Locate the cell with the specified text and output its [x, y] center coordinate. 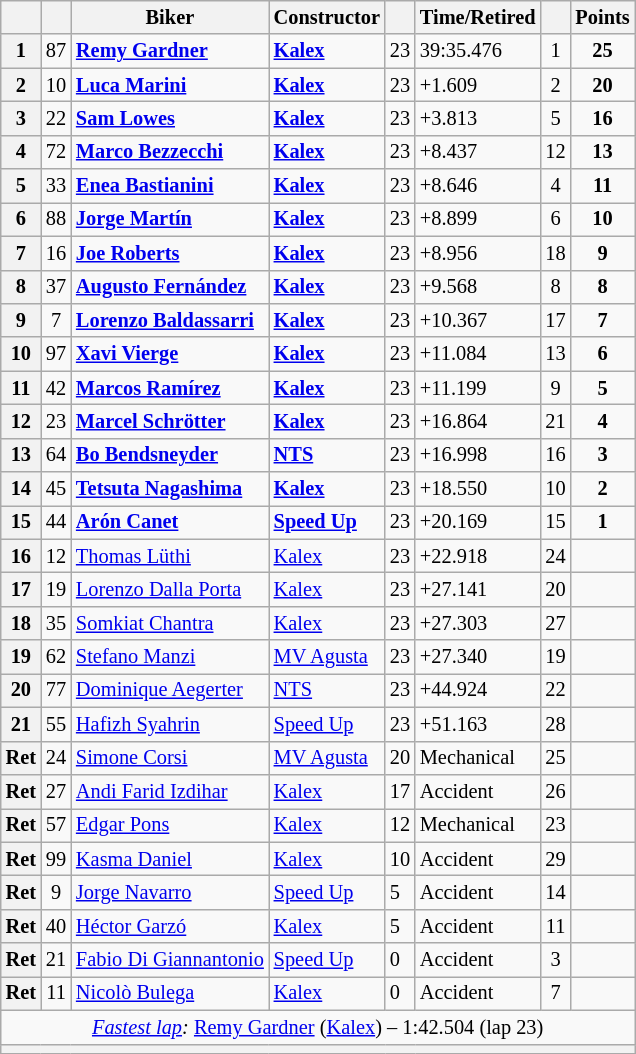
+27.303 [478, 623]
Augusto Fernández [170, 287]
Stefano Manzi [170, 657]
+9.568 [478, 287]
+11.084 [478, 354]
55 [56, 724]
Lorenzo Dalla Porta [170, 589]
+27.340 [478, 657]
Enea Bastianini [170, 186]
Marcel Schrötter [170, 421]
Edgar Pons [170, 825]
Fabio Di Giannantonio [170, 960]
+27.141 [478, 589]
+11.199 [478, 388]
Marcos Ramírez [170, 388]
29 [555, 859]
45 [56, 489]
39:35.476 [478, 51]
Jorge Martín [170, 219]
+20.169 [478, 522]
Jorge Navarro [170, 892]
88 [56, 219]
64 [56, 455]
Points [603, 17]
44 [56, 522]
+8.899 [478, 219]
62 [56, 657]
+10.367 [478, 320]
37 [56, 287]
+16.998 [478, 455]
Hafizh Syahrin [170, 724]
+1.609 [478, 85]
Joe Roberts [170, 253]
26 [555, 791]
97 [56, 354]
77 [56, 690]
Remy Gardner [170, 51]
Sam Lowes [170, 118]
87 [56, 51]
Tetsuta Nagashima [170, 489]
33 [56, 186]
Dominique Aegerter [170, 690]
Arón Canet [170, 522]
72 [56, 152]
+8.956 [478, 253]
Time/Retired [478, 17]
+18.550 [478, 489]
+44.924 [478, 690]
Andi Farid Izdihar [170, 791]
Simone Corsi [170, 758]
99 [56, 859]
Somkiat Chantra [170, 623]
+3.813 [478, 118]
57 [56, 825]
Lorenzo Baldassarri [170, 320]
28 [555, 724]
Constructor [327, 17]
+51.163 [478, 724]
Biker [170, 17]
+8.646 [478, 186]
+16.864 [478, 421]
Héctor Garzó [170, 926]
40 [56, 926]
Fastest lap: Remy Gardner (Kalex) – 1:42.504 (lap 23) [318, 1027]
+8.437 [478, 152]
35 [56, 623]
+22.918 [478, 556]
42 [56, 388]
Nicolò Bulega [170, 993]
Bo Bendsneyder [170, 455]
Xavi Vierge [170, 354]
Thomas Lüthi [170, 556]
Marco Bezzecchi [170, 152]
Luca Marini [170, 85]
Kasma Daniel [170, 859]
